Extract the [x, y] coordinate from the center of the cell holding the provided text.  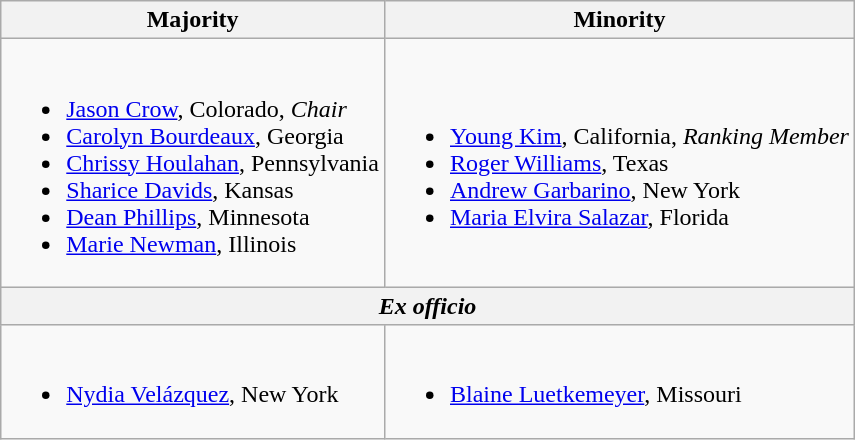
Young Kim, California, Ranking MemberRoger Williams, TexasAndrew Garbarino, New YorkMaria Elvira Salazar, Florida [619, 163]
Minority [619, 20]
Nydia Velázquez, New York [193, 382]
Blaine Luetkemeyer, Missouri [619, 382]
Majority [193, 20]
Ex officio [428, 306]
